For the text-containing cell, return its midpoint in (x, y) coordinate format. 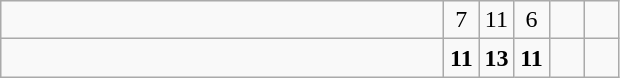
13 (496, 58)
7 (462, 20)
6 (532, 20)
